Output the (x, y) coordinate of the center of the cell containing the given text.  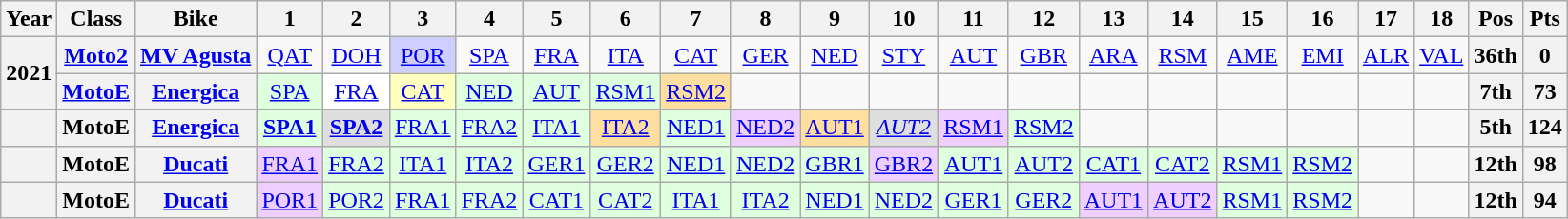
124 (1545, 128)
2 (357, 19)
MV Agusta (196, 55)
98 (1545, 164)
13 (1113, 19)
AME (1252, 55)
Year (29, 19)
GBR2 (903, 164)
94 (1545, 200)
SPA2 (357, 128)
7 (696, 19)
GBR1 (835, 164)
0 (1545, 55)
SPA1 (290, 128)
3 (423, 19)
Class (96, 19)
STY (903, 55)
5th (1496, 128)
4 (489, 19)
Pos (1496, 19)
EMI (1323, 55)
73 (1545, 91)
14 (1183, 19)
12 (1043, 19)
GBR (1043, 55)
15 (1252, 19)
6 (626, 19)
VAL (1442, 55)
ARA (1113, 55)
Pts (1545, 19)
11 (974, 19)
RSM (1183, 55)
POR1 (290, 200)
POR (423, 55)
ITA (626, 55)
16 (1323, 19)
2021 (29, 73)
POR2 (357, 200)
5 (557, 19)
7th (1496, 91)
1 (290, 19)
DOH (357, 55)
ALR (1387, 55)
9 (835, 19)
GER (765, 55)
Bike (196, 19)
8 (765, 19)
17 (1387, 19)
18 (1442, 19)
Moto2 (96, 55)
10 (903, 19)
QAT (290, 55)
36th (1496, 55)
